Return (x, y) of the center of cell containing provided text 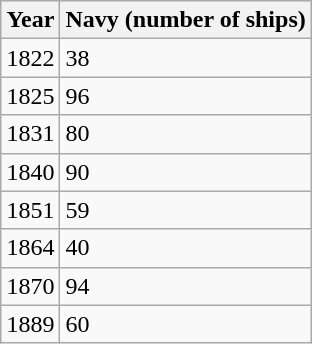
1840 (30, 172)
1825 (30, 96)
1831 (30, 134)
40 (186, 248)
Year (30, 20)
90 (186, 172)
60 (186, 324)
94 (186, 286)
59 (186, 210)
1822 (30, 58)
1851 (30, 210)
1889 (30, 324)
1870 (30, 286)
38 (186, 58)
80 (186, 134)
Navy (number of ships) (186, 20)
96 (186, 96)
1864 (30, 248)
